Scan for the cell matching the given text and deliver its [X, Y] coordinate at center. 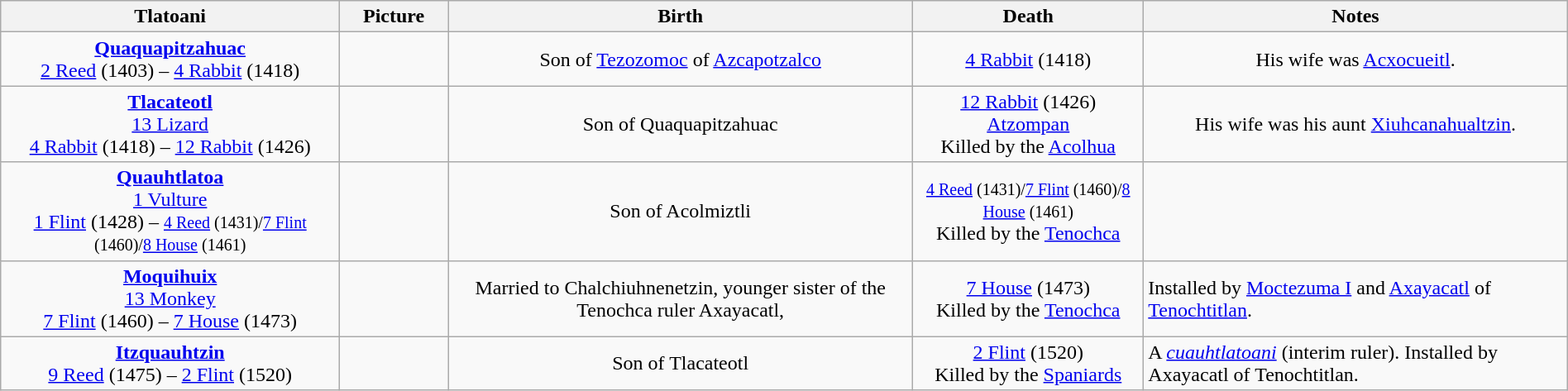
Installed by Moctezuma I and Axayacatl of Tenochtitlan. [1355, 298]
12 Rabbit (1426)AtzompanKilled by the Acolhua [1029, 124]
His wife was Acxocueitl. [1355, 60]
Death [1029, 17]
Moquihuix13 Monkey7 Flint (1460) – 7 House (1473) [170, 298]
His wife was his aunt Xiuhcanahualtzin. [1355, 124]
Quauhtlatoa1 Vulture1 Flint (1428) – 4 Reed (1431)/7 Flint (1460)/8 House (1461) [170, 212]
7 House (1473)Killed by the Tenochca [1029, 298]
Birth [681, 17]
Notes [1355, 17]
Son of Tezozomoc of Azcapotzalco [681, 60]
Quaquapitzahuac2 Reed (1403) – 4 Rabbit (1418) [170, 60]
Son of Tlacateotl [681, 364]
Son of Acolmiztli [681, 212]
2 Flint (1520)Killed by the Spaniards [1029, 364]
4 Reed (1431)/7 Flint (1460)/8 House (1461)Killed by the Tenochca [1029, 212]
Tlacateotl13 Lizard4 Rabbit (1418) – 12 Rabbit (1426) [170, 124]
Tlatoani [170, 17]
Itzquauhtzin9 Reed (1475) – 2 Flint (1520) [170, 364]
Married to Chalchiuhnenetzin, younger sister of the Tenochca ruler Axayacatl, [681, 298]
A cuauhtlatoani (interim ruler). Installed by Axayacatl of Tenochtitlan. [1355, 364]
4 Rabbit (1418) [1029, 60]
Picture [394, 17]
Son of Quaquapitzahuac [681, 124]
